Pinpoint the cell where the given text exists, returning its [x, y] midpoint coordinate. 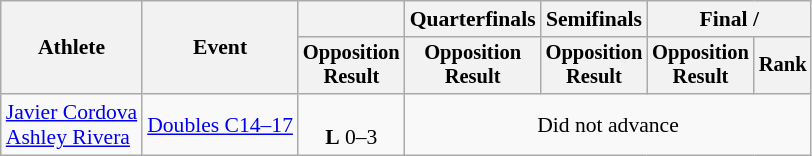
Rank [783, 66]
Semifinals [594, 19]
Did not advance [608, 124]
L 0–3 [352, 124]
Athlete [72, 48]
Javier CordovaAshley Rivera [72, 124]
Quarterfinals [473, 19]
Event [220, 48]
Final / [729, 19]
Doubles C14–17 [220, 124]
